Find where the given text appears and provide that cell's center as [x, y] coordinate. 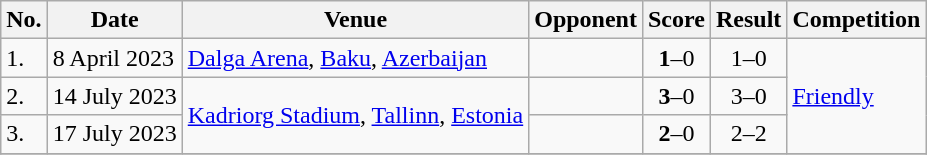
Friendly [856, 96]
14 July 2023 [114, 96]
Result [748, 20]
2–2 [748, 134]
Score [676, 20]
1. [24, 58]
8 April 2023 [114, 58]
Date [114, 20]
3. [24, 134]
No. [24, 20]
2. [24, 96]
Kadriorg Stadium, Tallinn, Estonia [355, 115]
Dalga Arena, Baku, Azerbaijan [355, 58]
Competition [856, 20]
17 July 2023 [114, 134]
2–0 [676, 134]
Venue [355, 20]
Opponent [586, 20]
